Return the (x, y) coordinate for the center point of the cell that contains the specified text.  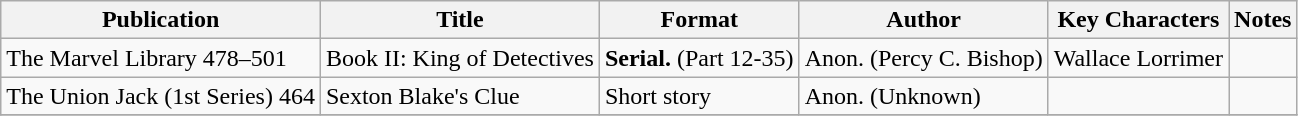
Sexton Blake's Clue (460, 96)
Anon. (Percy C. Bishop) (924, 58)
Anon. (Unknown) (924, 96)
Key Characters (1138, 20)
The Union Jack (1st Series) 464 (161, 96)
Book II: King of Detectives (460, 58)
The Marvel Library 478–501 (161, 58)
Author (924, 20)
Short story (699, 96)
Serial. (Part 12-35) (699, 58)
Title (460, 20)
Notes (1263, 20)
Wallace Lorrimer (1138, 58)
Publication (161, 20)
Format (699, 20)
